Pinpoint the cell where the given text exists, returning its (x, y) midpoint coordinate. 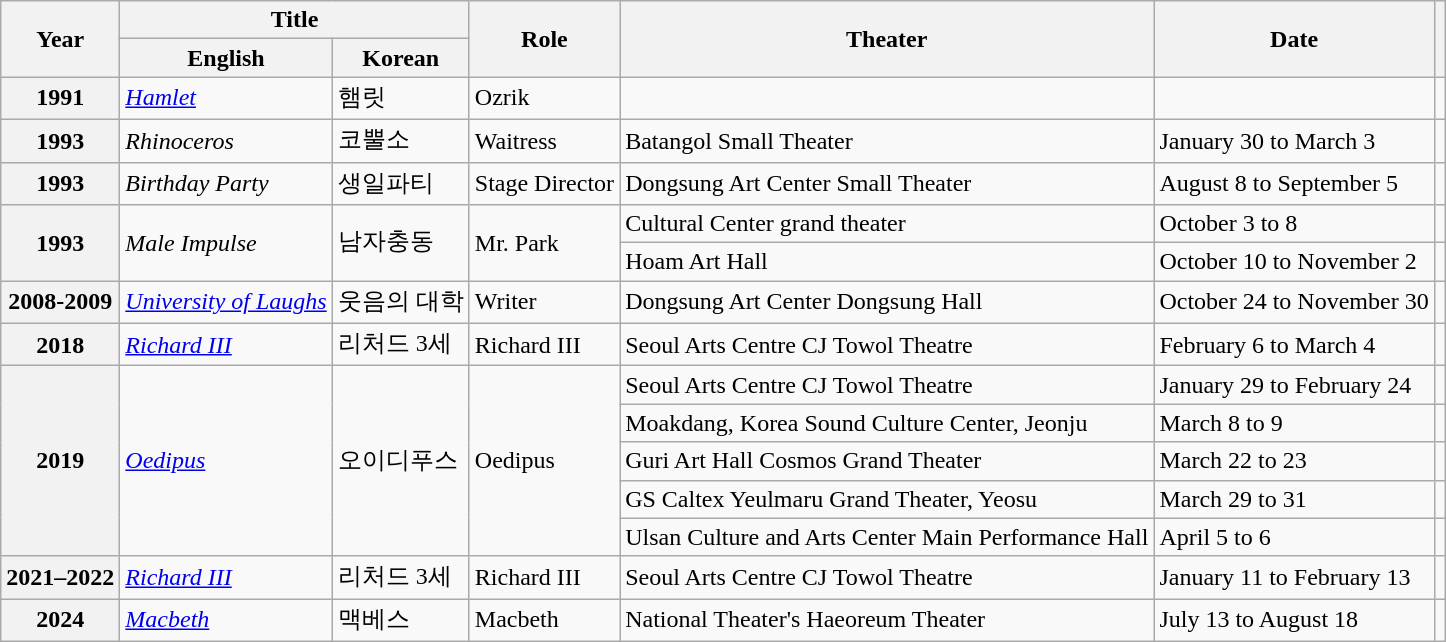
October 10 to November 2 (1294, 262)
Writer (544, 302)
Korean (400, 58)
University of Laughs (226, 302)
2019 (60, 461)
Cultural Center grand theater (887, 224)
October 24 to November 30 (1294, 302)
Hoam Art Hall (887, 262)
햄릿 (400, 98)
Moakdang, Korea Sound Culture Center, Jeonju (887, 423)
Stage Director (544, 184)
Batangol Small Theater (887, 140)
Ulsan Culture and Arts Center Main Performance Hall (887, 537)
Year (60, 39)
2021–2022 (60, 578)
남자충동 (400, 243)
Date (1294, 39)
코뿔소 (400, 140)
National Theater's Haeoreum Theater (887, 620)
1991 (60, 98)
Male Impulse (226, 243)
March 8 to 9 (1294, 423)
2024 (60, 620)
2008-2009 (60, 302)
Mr. Park (544, 243)
August 8 to September 5 (1294, 184)
October 3 to 8 (1294, 224)
January 30 to March 3 (1294, 140)
Hamlet (226, 98)
Theater (887, 39)
March 22 to 23 (1294, 461)
April 5 to 6 (1294, 537)
January 11 to February 13 (1294, 578)
GS Caltex Yeulmaru Grand Theater, Yeosu (887, 499)
Dongsung Art Center Small Theater (887, 184)
March 29 to 31 (1294, 499)
Ozrik (544, 98)
English (226, 58)
Dongsung Art Center Dongsung Hall (887, 302)
February 6 to March 4 (1294, 344)
Rhinoceros (226, 140)
맥베스 (400, 620)
Birthday Party (226, 184)
Role (544, 39)
Guri Art Hall Cosmos Grand Theater (887, 461)
January 29 to February 24 (1294, 385)
2018 (60, 344)
웃음의 대학 (400, 302)
Waitress (544, 140)
생일파티 (400, 184)
오이디푸스 (400, 461)
Title (294, 20)
July 13 to August 18 (1294, 620)
